Identify which cell holds the provided text, then report its [x, y] central coordinate. 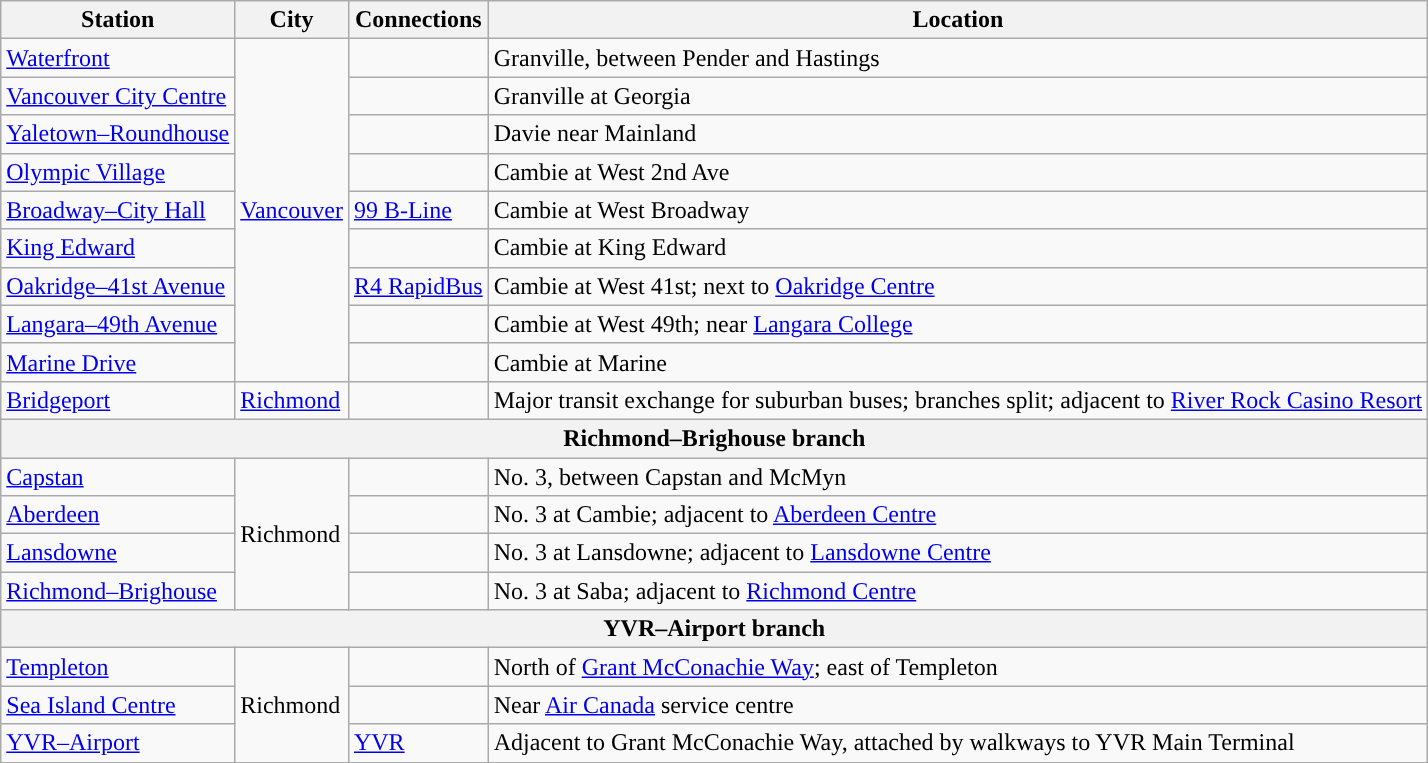
Sea Island Centre [118, 705]
Richmond–Brighouse branch [714, 438]
Aberdeen [118, 515]
Langara–49th Avenue [118, 324]
Cambie at West 41st; next to Oakridge Centre [958, 286]
Broadway–City Hall [118, 210]
Richmond–Brighouse [118, 591]
No. 3 at Cambie; adjacent to Aberdeen Centre [958, 515]
Capstan [118, 477]
Adjacent to Grant McConachie Way, attached by walkways to YVR Main Terminal [958, 743]
99 B-Line [418, 210]
Cambie at Marine [958, 362]
Connections [418, 20]
No. 3, between Capstan and McMyn [958, 477]
No. 3 at Saba; adjacent to Richmond Centre [958, 591]
Cambie at King Edward [958, 248]
Near Air Canada service centre [958, 705]
Cambie at West Broadway [958, 210]
YVR–Airport [118, 743]
YVR [418, 743]
Major transit exchange for suburban buses; branches split; adjacent to River Rock Casino Resort [958, 400]
Cambie at West 49th; near Langara College [958, 324]
Olympic Village [118, 172]
Vancouver City Centre [118, 96]
Lansdowne [118, 553]
City [292, 20]
Granville, between Pender and Hastings [958, 58]
Vancouver [292, 210]
No. 3 at Lansdowne; adjacent to Lansdowne Centre [958, 553]
Waterfront [118, 58]
North of Grant McConachie Way; east of Templeton [958, 667]
Cambie at West 2nd Ave [958, 172]
Oakridge–41st Avenue [118, 286]
Davie near Mainland [958, 134]
YVR–Airport branch [714, 629]
Yaletown–Roundhouse [118, 134]
Marine Drive [118, 362]
King Edward [118, 248]
Templeton [118, 667]
Bridgeport [118, 400]
Location [958, 20]
Station [118, 20]
Granville at Georgia [958, 96]
R4 RapidBus [418, 286]
